For the text-containing cell, return its midpoint in [X, Y] coordinate format. 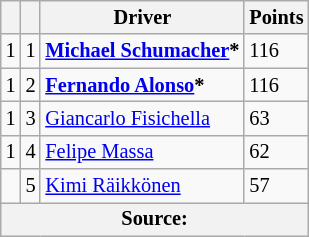
2 [31, 85]
62 [276, 152]
57 [276, 186]
5 [31, 186]
3 [31, 118]
Fernando Alonso* [142, 85]
Michael Schumacher* [142, 51]
4 [31, 152]
Source: [155, 219]
Driver [142, 17]
Points [276, 17]
Giancarlo Fisichella [142, 118]
Felipe Massa [142, 152]
Kimi Räikkönen [142, 186]
63 [276, 118]
